Provide the [x, y] coordinate of the cell's center where the given text is located.  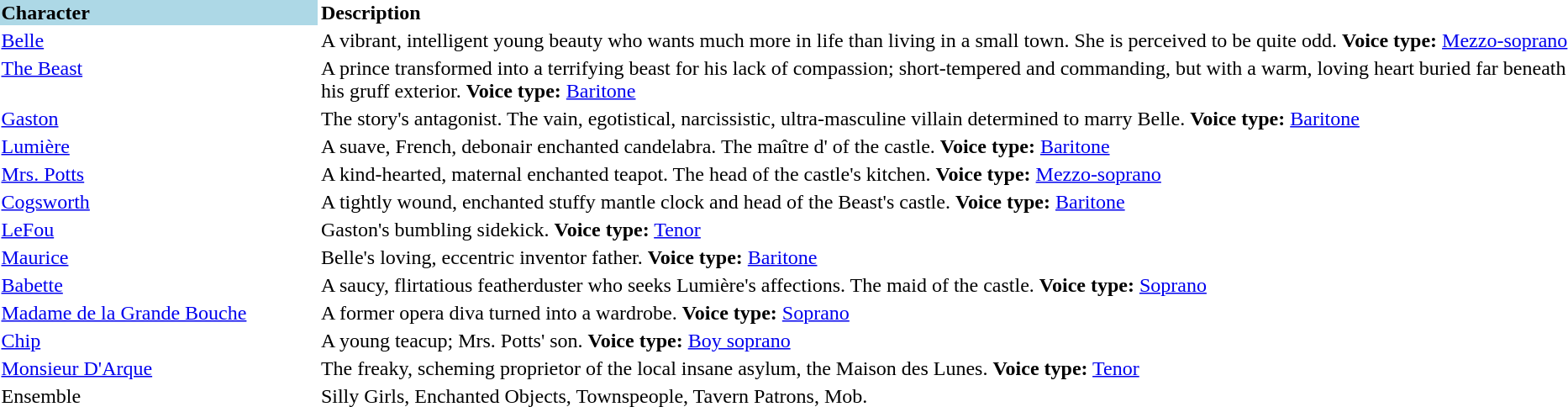
The Beast [158, 79]
Character [158, 13]
Cogsworth [158, 202]
Mrs. Potts [158, 174]
Monsieur D'Arque [158, 368]
Chip [158, 341]
Maurice [158, 257]
Lumière [158, 146]
Madame de la Grande Bouche [158, 313]
LeFou [158, 230]
Belle [158, 40]
Babette [158, 285]
Gaston [158, 119]
